Identify which cell holds the provided text, then report its [x, y] central coordinate. 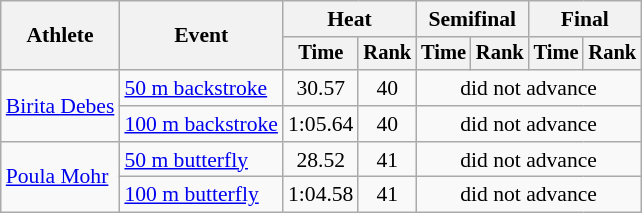
1:05.64 [320, 124]
100 m butterfly [201, 195]
50 m backstroke [201, 88]
100 m backstroke [201, 124]
Heat [350, 19]
Final [585, 19]
50 m butterfly [201, 160]
Athlete [60, 36]
1:04.58 [320, 195]
28.52 [320, 160]
Event [201, 36]
30.57 [320, 88]
Poula Mohr [60, 178]
Semifinal [472, 19]
Birita Debes [60, 106]
